Output the (X, Y) coordinate of the center of the cell containing the given text.  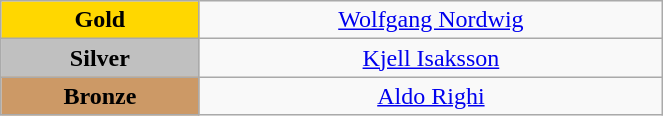
Wolfgang Nordwig (431, 20)
Silver (100, 58)
Gold (100, 20)
Bronze (100, 96)
Kjell Isaksson (431, 58)
Aldo Righi (431, 96)
